Search for the cell housing the specified text and yield its (X, Y) center coordinate. 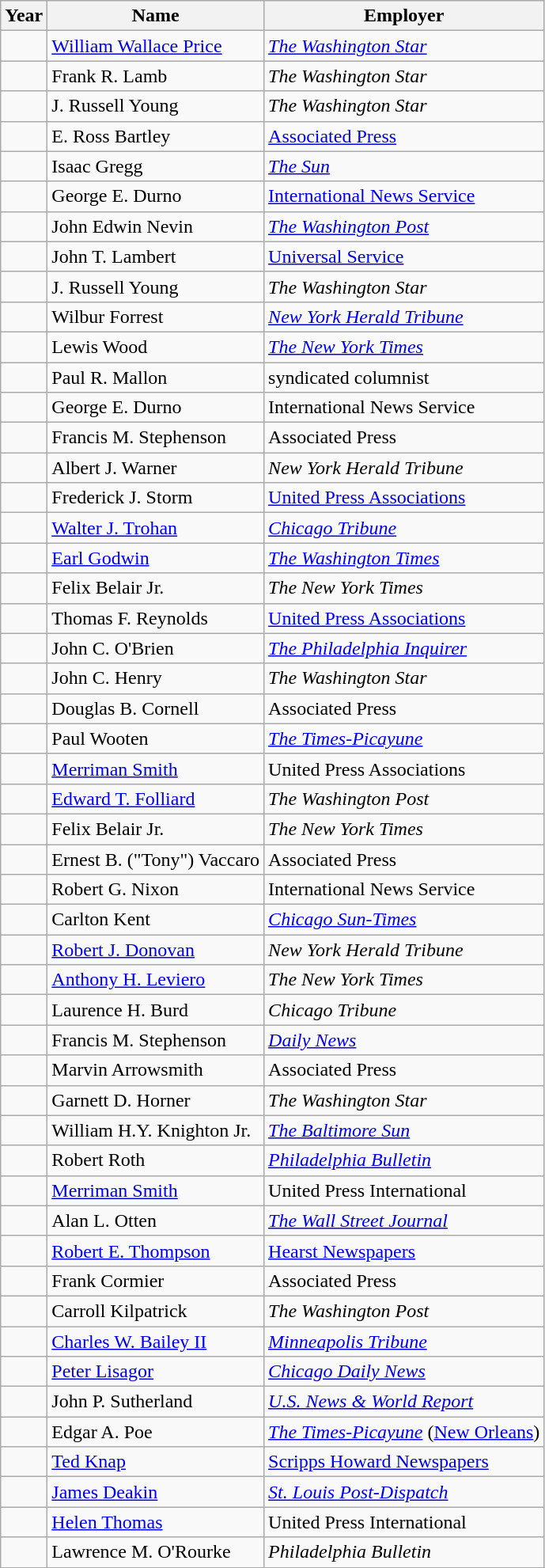
Walter J. Trohan (156, 528)
Earl Godwin (156, 558)
The Baltimore Sun (404, 1130)
William Wallace Price (156, 46)
U.S. News & World Report (404, 1402)
Isaac Gregg (156, 166)
The Sun (404, 166)
E. Ross Bartley (156, 136)
Chicago Sun-Times (404, 920)
Peter Lisagor (156, 1372)
Carroll Kilpatrick (156, 1311)
Chicago Daily News (404, 1372)
Anthony H. Leviero (156, 980)
John C. Henry (156, 678)
Frank R. Lamb (156, 76)
The Washington Times (404, 558)
Carlton Kent (156, 920)
John Edwin Nevin (156, 226)
Thomas F. Reynolds (156, 618)
Lewis Wood (156, 347)
The Times-Picayune (404, 738)
Lawrence M. O'Rourke (156, 1552)
Universal Service (404, 256)
John T. Lambert (156, 256)
John C. O'Brien (156, 648)
Ernest B. ("Tony") Vaccaro (156, 859)
Charles W. Bailey II (156, 1342)
Scripps Howard Newspapers (404, 1462)
William H.Y. Knighton Jr. (156, 1130)
Wilbur Forrest (156, 317)
The Wall Street Journal (404, 1221)
Hearst Newspapers (404, 1251)
Robert G. Nixon (156, 890)
Paul Wooten (156, 738)
Employer (404, 16)
The Times-Picayune (New Orleans) (404, 1432)
Year (24, 16)
Daily News (404, 1040)
James Deakin (156, 1492)
syndicated columnist (404, 378)
Douglas B. Cornell (156, 708)
Marvin Arrowsmith (156, 1070)
Helen Thomas (156, 1522)
Minneapolis Tribune (404, 1342)
Robert E. Thompson (156, 1251)
Edgar A. Poe (156, 1432)
Paul R. Mallon (156, 378)
St. Louis Post-Dispatch (404, 1492)
Edward T. Folliard (156, 799)
John P. Sutherland (156, 1402)
The Philadelphia Inquirer (404, 648)
Name (156, 16)
Albert J. Warner (156, 468)
Alan L. Otten (156, 1221)
Laurence H. Burd (156, 1010)
Robert Roth (156, 1160)
Garnett D. Horner (156, 1100)
Frederick J. Storm (156, 498)
Frank Cormier (156, 1281)
Robert J. Donovan (156, 950)
Ted Knap (156, 1462)
